Return (x, y) of the center of cell containing provided text 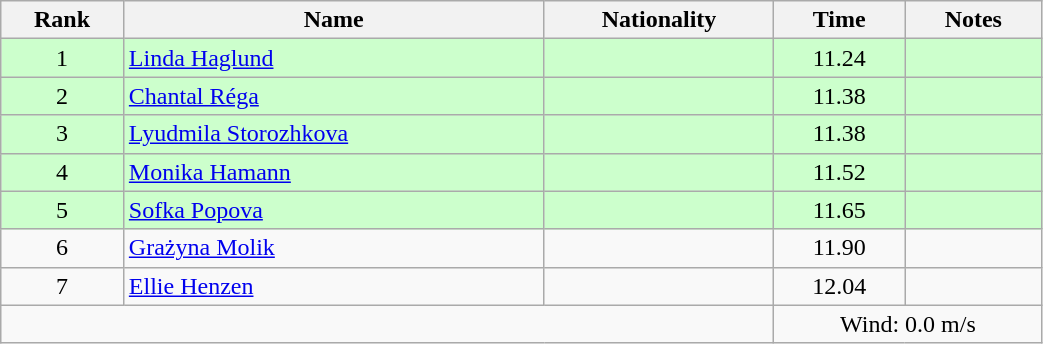
Notes (974, 20)
Chantal Réga (334, 96)
12.04 (840, 286)
4 (62, 172)
3 (62, 134)
1 (62, 58)
7 (62, 286)
Linda Haglund (334, 58)
11.24 (840, 58)
Lyudmila Storozhkova (334, 134)
Monika Hamann (334, 172)
Ellie Henzen (334, 286)
Time (840, 20)
Sofka Popova (334, 210)
Rank (62, 20)
11.52 (840, 172)
Grażyna Molik (334, 248)
Nationality (659, 20)
Name (334, 20)
Wind: 0.0 m/s (908, 324)
11.65 (840, 210)
2 (62, 96)
11.90 (840, 248)
6 (62, 248)
5 (62, 210)
